Determine the (X, Y) coordinate at the center of the cell enclosing the given text.  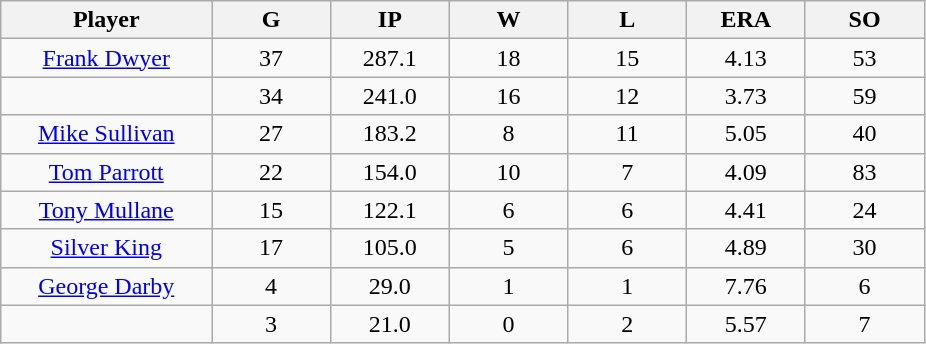
40 (864, 134)
SO (864, 20)
18 (508, 58)
Tom Parrott (106, 172)
37 (272, 58)
24 (864, 210)
11 (628, 134)
IP (390, 20)
83 (864, 172)
L (628, 20)
8 (508, 134)
5.57 (746, 324)
34 (272, 96)
154.0 (390, 172)
ERA (746, 20)
17 (272, 248)
287.1 (390, 58)
5.05 (746, 134)
29.0 (390, 286)
241.0 (390, 96)
W (508, 20)
10 (508, 172)
12 (628, 96)
Tony Mullane (106, 210)
122.1 (390, 210)
21.0 (390, 324)
Silver King (106, 248)
22 (272, 172)
3 (272, 324)
George Darby (106, 286)
105.0 (390, 248)
Player (106, 20)
4.09 (746, 172)
53 (864, 58)
7.76 (746, 286)
4.89 (746, 248)
30 (864, 248)
5 (508, 248)
59 (864, 96)
G (272, 20)
183.2 (390, 134)
0 (508, 324)
27 (272, 134)
Mike Sullivan (106, 134)
4 (272, 286)
16 (508, 96)
3.73 (746, 96)
4.41 (746, 210)
4.13 (746, 58)
2 (628, 324)
Frank Dwyer (106, 58)
